Return the [x, y] coordinate for the center point of the cell that contains the specified text.  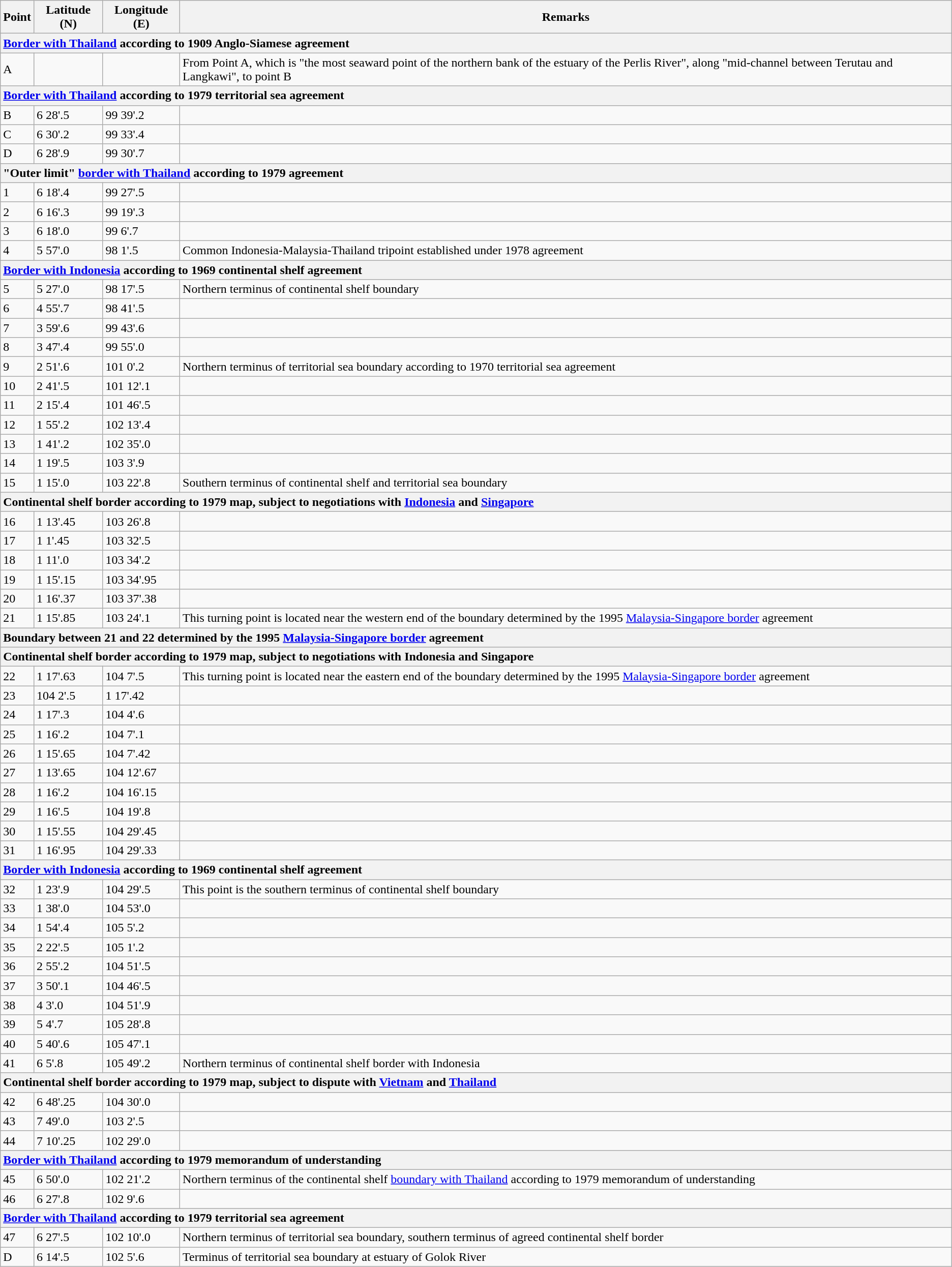
99 19'.3 [141, 212]
40 [17, 1044]
47 [17, 1238]
102 29'.0 [141, 1140]
32 [17, 889]
25 [17, 734]
4 [17, 250]
This turning point is located near the eastern end of the boundary determined by the 1995 Malaysia-Singapore border agreement [566, 676]
5 27'.0 [68, 289]
6 5'.8 [68, 1063]
103 22'.8 [141, 482]
103 24'.1 [141, 618]
C [17, 134]
16 [17, 521]
1 15'.0 [68, 482]
Border with Thailand according to 1979 memorandum of understanding [476, 1160]
27 [17, 773]
104 29'.33 [141, 850]
104 16'.15 [141, 792]
34 [17, 928]
36 [17, 967]
9 [17, 367]
6 28'.5 [68, 115]
105 28'.8 [141, 1024]
3 59'.6 [68, 328]
6 50'.0 [68, 1179]
19 [17, 579]
99 33'.4 [141, 134]
101 0'.2 [141, 367]
35 [17, 947]
99 55'.0 [141, 347]
A [17, 69]
41 [17, 1063]
1 23'.9 [68, 889]
45 [17, 1179]
Continental shelf border according to 1979 map, subject to dispute with Vietnam and Thailand [476, 1082]
Longitude (E) [141, 17]
105 47'.1 [141, 1044]
Border with Thailand according to 1909 Anglo-Siamese agreement [476, 43]
28 [17, 792]
104 29'.45 [141, 831]
Northern terminus of territorial sea boundary according to 1970 territorial sea agreement [566, 367]
29 [17, 811]
99 43'.6 [141, 328]
1 11'.0 [68, 560]
6 48'.25 [68, 1102]
Latitude (N) [68, 17]
1 41'.2 [68, 444]
B [17, 115]
6 28'.9 [68, 154]
Common Indonesia-Malaysia-Thailand tripoint established under 1978 agreement [566, 250]
3 [17, 231]
10 [17, 386]
101 12'.1 [141, 386]
6 18'.4 [68, 192]
1 15'.85 [68, 618]
7 49'.0 [68, 1121]
1 15'.15 [68, 579]
4 3'.0 [68, 1005]
2 55'.2 [68, 967]
104 12'.67 [141, 773]
1 17'.63 [68, 676]
104 7'.5 [141, 676]
105 49'.2 [141, 1063]
103 26'.8 [141, 521]
103 37'.38 [141, 599]
104 51'.9 [141, 1005]
5 57'.0 [68, 250]
1 16'.5 [68, 811]
"Outer limit" border with Thailand according to 1979 agreement [476, 173]
7 10'.25 [68, 1140]
2 [17, 212]
4 55'.7 [68, 309]
103 32'.5 [141, 540]
1 [17, 192]
39 [17, 1024]
104 30'.0 [141, 1102]
Northern terminus of continental shelf border with Indonesia [566, 1063]
1 16'.37 [68, 599]
105 5'.2 [141, 928]
102 21'.2 [141, 1179]
102 9'.6 [141, 1198]
8 [17, 347]
2 51'.6 [68, 367]
6 30'.2 [68, 134]
Northern terminus of the continental shelf boundary with Thailand according to 1979 memorandum of understanding [566, 1179]
Point [17, 17]
18 [17, 560]
14 [17, 463]
12 [17, 425]
1 16'.95 [68, 850]
46 [17, 1198]
2 41'.5 [68, 386]
104 7'.42 [141, 753]
2 22'.5 [68, 947]
1 17'.3 [68, 715]
13 [17, 444]
102 5'.6 [141, 1257]
11 [17, 405]
37 [17, 986]
5 4'.7 [68, 1024]
98 1'.5 [141, 250]
31 [17, 850]
1 55'.2 [68, 425]
104 46'.5 [141, 986]
103 3'.9 [141, 463]
33 [17, 909]
Northern terminus of continental shelf boundary [566, 289]
Terminus of territorial sea boundary at estuary of Golok River [566, 1257]
1 13'.45 [68, 521]
104 19'.8 [141, 811]
105 1'.2 [141, 947]
This point is the southern terminus of continental shelf boundary [566, 889]
6 27'.8 [68, 1198]
23 [17, 696]
6 [17, 309]
104 2'.5 [68, 696]
Northern terminus of territorial sea boundary, southern terminus of agreed continental shelf border [566, 1238]
104 7'.1 [141, 734]
98 17'.5 [141, 289]
1 15'.65 [68, 753]
1 15'.55 [68, 831]
Boundary between 21 and 22 determined by the 1995 Malaysia-Singapore border agreement [476, 638]
30 [17, 831]
1 1'.45 [68, 540]
1 17'.42 [141, 696]
104 4'.6 [141, 715]
104 29'.5 [141, 889]
1 13'.65 [68, 773]
101 46'.5 [141, 405]
99 39'.2 [141, 115]
99 27'.5 [141, 192]
38 [17, 1005]
103 2'.5 [141, 1121]
44 [17, 1140]
43 [17, 1121]
15 [17, 482]
1 38'.0 [68, 909]
17 [17, 540]
98 41'.5 [141, 309]
3 50'.1 [68, 986]
6 18'.0 [68, 231]
1 54'.4 [68, 928]
7 [17, 328]
102 35'.0 [141, 444]
1 19'.5 [68, 463]
6 16'.3 [68, 212]
26 [17, 753]
Southern terminus of continental shelf and territorial sea boundary [566, 482]
5 [17, 289]
103 34'.95 [141, 579]
42 [17, 1102]
6 14'.5 [68, 1257]
20 [17, 599]
Remarks [566, 17]
99 30'.7 [141, 154]
21 [17, 618]
103 34'.2 [141, 560]
5 40'.6 [68, 1044]
24 [17, 715]
104 53'.0 [141, 909]
2 15'.4 [68, 405]
6 27'.5 [68, 1238]
This turning point is located near the western end of the boundary determined by the 1995 Malaysia-Singapore border agreement [566, 618]
102 10'.0 [141, 1238]
102 13'.4 [141, 425]
104 51'.5 [141, 967]
99 6'.7 [141, 231]
22 [17, 676]
3 47'.4 [68, 347]
